Detect which cell encompasses the target text, then output its (x, y) center coordinate. 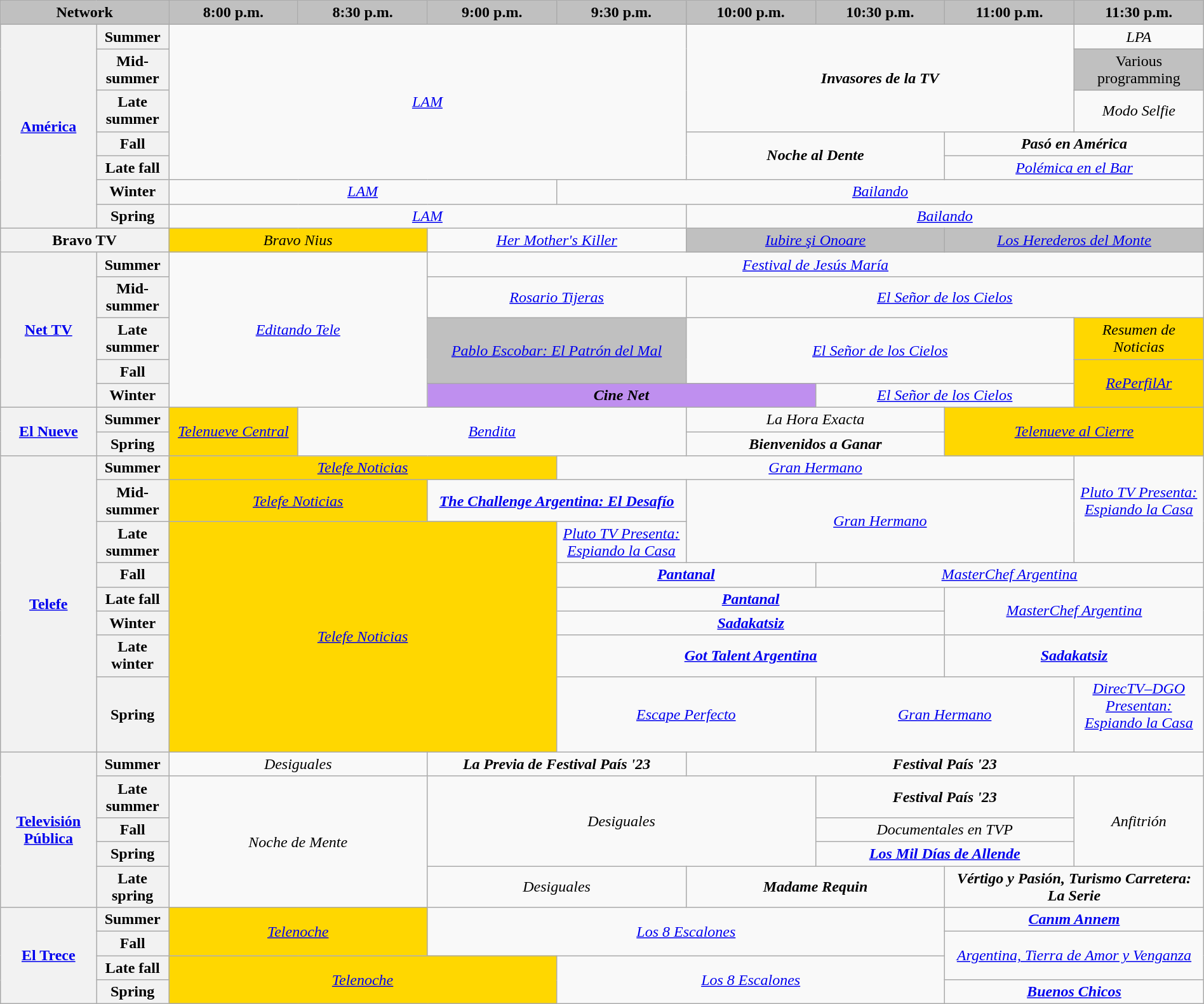
Escape Perfecto (686, 714)
Net TV (48, 330)
Noche al Dente (815, 156)
El Nueve (48, 432)
Televisión Pública (48, 829)
9:30 p.m. (622, 13)
Documentales en TVP (945, 829)
The Challenge Argentina: El Desafío (556, 500)
Bravo Nius (298, 240)
Polémica en el Bar (1074, 168)
Invasores de la TV (880, 78)
10:00 p.m. (751, 13)
RePerfilAr (1139, 384)
11:00 p.m. (1010, 13)
9:00 p.m. (492, 13)
Noche de Mente (298, 841)
8:00 p.m. (234, 13)
Various programming (1139, 70)
Cine Net (621, 396)
Iubire şi Onoare (815, 240)
Late spring (133, 887)
Bendita (492, 432)
Rosario Tijeras (556, 297)
Bienvenidos a Ganar (815, 444)
La Hora Exacta (815, 420)
Bravo TV (85, 240)
Los Mil Días de Allende (945, 853)
Canım Annem (1074, 920)
Her Mother's Killer (556, 240)
Got Talent Argentina (751, 655)
Pablo Escobar: El Patrón del Mal (556, 351)
10:30 p.m. (880, 13)
Vértigo y Pasión, Turismo Carretera: La Serie (1074, 887)
Telenueve Central (234, 432)
Network (85, 13)
Modo Selfie (1139, 110)
DirecTV–DGO Presentan: Espiando la Casa (1139, 714)
América (48, 126)
La Previa de Festival País '23 (556, 764)
Buenos Chicos (1074, 992)
Argentina, Tierra de Amor y Venganza (1074, 956)
Editando Tele (298, 330)
8:30 p.m. (363, 13)
11:30 p.m. (1139, 13)
Telefe (48, 604)
Pasó en América (1074, 144)
Telenueve al Cierre (1074, 432)
El Trece (48, 956)
Los Herederos del Monte (1074, 240)
Festival de Jesús María (815, 264)
Late winter (133, 655)
LPA (1139, 37)
Madame Requin (815, 887)
Anfitrión (1139, 820)
Resumen de Noticias (1139, 338)
